Search for the cell housing the specified text and yield its (X, Y) center coordinate. 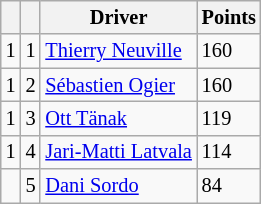
Jari-Matti Latvala (118, 152)
Sébastien Ogier (118, 85)
3 (31, 118)
119 (229, 118)
114 (229, 152)
Points (229, 17)
2 (31, 85)
Thierry Neuville (118, 51)
5 (31, 186)
4 (31, 152)
Driver (118, 17)
Dani Sordo (118, 186)
Ott Tänak (118, 118)
84 (229, 186)
